Locate the cell with the specified text and output its (X, Y) center coordinate. 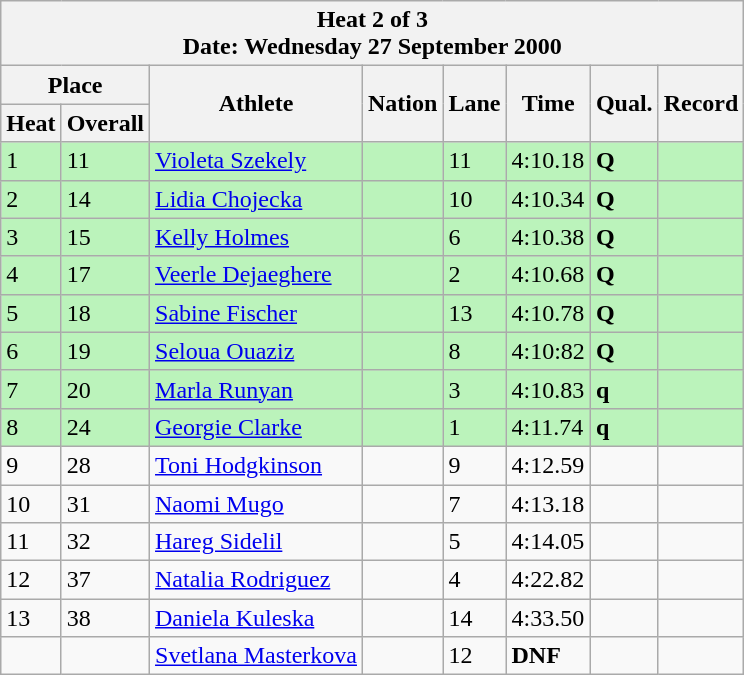
DNF (548, 656)
38 (105, 618)
4:14.05 (548, 542)
Heat 2 of 3 Date: Wednesday 27 September 2000 (372, 34)
4:22.82 (548, 580)
Athlete (256, 104)
Svetlana Masterkova (256, 656)
Toni Hodgkinson (256, 465)
Heat (31, 123)
4:10.68 (548, 275)
Sabine Fischer (256, 313)
17 (105, 275)
Nation (403, 104)
18 (105, 313)
Naomi Mugo (256, 503)
4:10.83 (548, 389)
4:11.74 (548, 427)
Qual. (624, 104)
37 (105, 580)
4:10:82 (548, 351)
Overall (105, 123)
Time (548, 104)
4:12.59 (548, 465)
32 (105, 542)
Marla Runyan (256, 389)
15 (105, 237)
Daniela Kuleska (256, 618)
4:10.38 (548, 237)
31 (105, 503)
Violeta Szekely (256, 161)
28 (105, 465)
Kelly Holmes (256, 237)
4:33.50 (548, 618)
Lane (474, 104)
4:10.34 (548, 199)
Hareg Sidelil (256, 542)
Georgie Clarke (256, 427)
4:10.78 (548, 313)
19 (105, 351)
Natalia Rodriguez (256, 580)
24 (105, 427)
20 (105, 389)
Place (76, 85)
Lidia Chojecka (256, 199)
Seloua Ouaziz (256, 351)
4:13.18 (548, 503)
4:10.18 (548, 161)
Record (701, 104)
Veerle Dejaeghere (256, 275)
